Find where the given text appears and provide that cell's center as (x, y) coordinate. 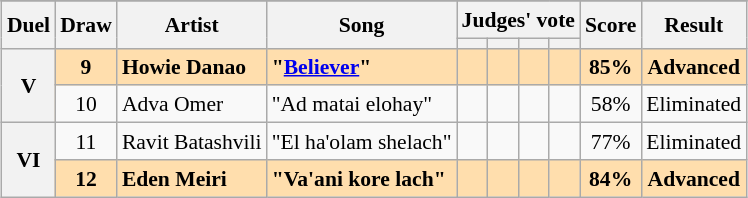
Duel (28, 24)
"Ad matai elohay" (362, 104)
Score (610, 24)
"Va'ani kore lach" (362, 178)
9 (86, 66)
58% (610, 104)
84% (610, 178)
Judges' vote (518, 20)
77% (610, 142)
10 (86, 104)
Eden Meiri (192, 178)
"Believer" (362, 66)
"El ha'olam shelach" (362, 142)
Draw (86, 24)
Song (362, 24)
85% (610, 66)
11 (86, 142)
Ravit Batashvili (192, 142)
Adva Omer (192, 104)
Howie Danao (192, 66)
V (28, 85)
VI (28, 160)
Result (694, 24)
Artist (192, 24)
12 (86, 178)
